For the text-containing cell, return its midpoint in (X, Y) coordinate format. 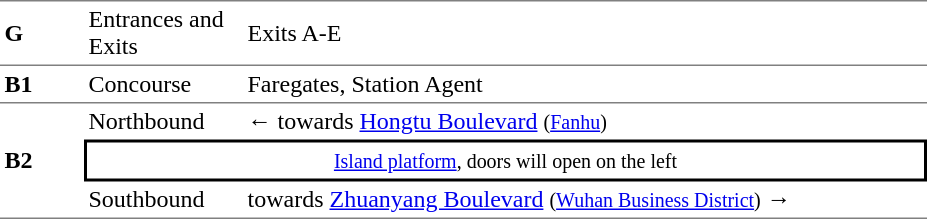
G (42, 33)
← towards Hongtu Boulevard (Fanhu) (585, 122)
Entrances and Exits (164, 33)
Faregates, Station Agent (585, 85)
Northbound (164, 122)
B1 (42, 85)
Concourse (164, 85)
Island platform, doors will open on the left (506, 161)
Exits A-E (585, 33)
